Return the (X, Y) coordinate for the center point of the cell that contains the specified text.  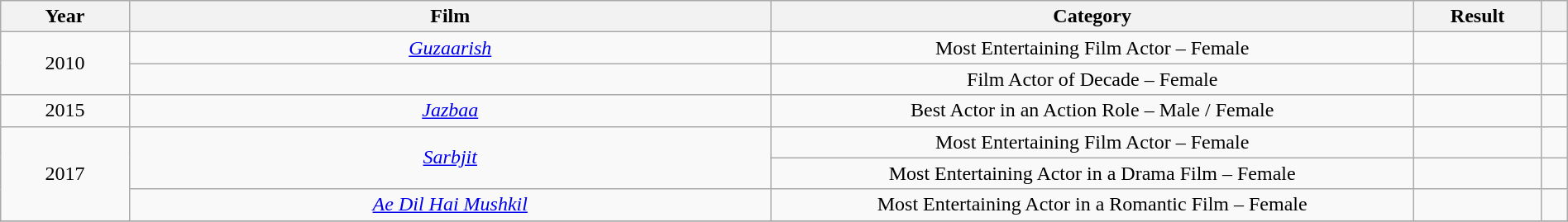
Guzaarish (450, 48)
2015 (65, 111)
Result (1477, 17)
2010 (65, 64)
Best Actor in an Action Role – Male / Female (1092, 111)
Most Entertaining Actor in a Romantic Film – Female (1092, 205)
Jazbaa (450, 111)
Film (450, 17)
Year (65, 17)
2017 (65, 173)
Category (1092, 17)
Sarbjit (450, 158)
Film Actor of Decade – Female (1092, 79)
Ae Dil Hai Mushkil (450, 205)
Most Entertaining Actor in a Drama Film – Female (1092, 173)
